Scan for the cell matching the given text and deliver its (X, Y) coordinate at center. 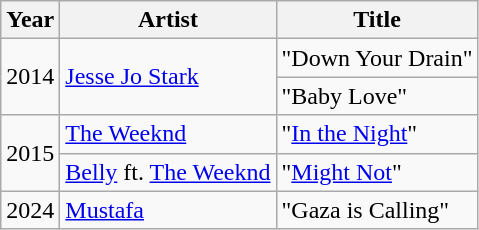
The Weeknd (168, 134)
"Gaza is Calling" (377, 210)
"Down Your Drain" (377, 58)
2014 (30, 77)
Artist (168, 20)
2015 (30, 153)
Jesse Jo Stark (168, 77)
Belly ft. The Weeknd (168, 172)
Year (30, 20)
Mustafa (168, 210)
"Might Not" (377, 172)
"Baby Love" (377, 96)
2024 (30, 210)
"In the Night" (377, 134)
Title (377, 20)
